Locate the cell with the specified text and output its (X, Y) center coordinate. 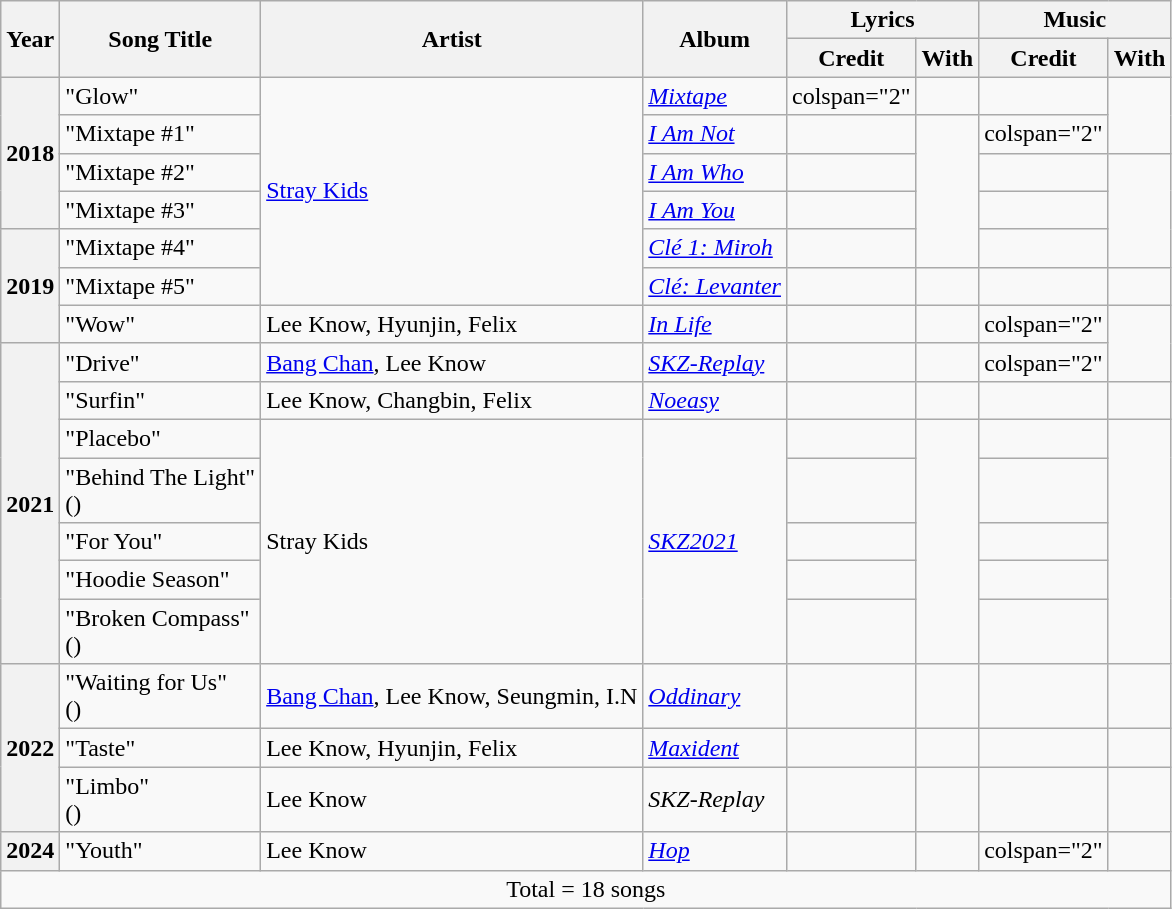
Mixtape (715, 96)
"Taste" (160, 748)
Lyrics (882, 20)
Music (1075, 20)
In Life (715, 324)
"Mixtape #3" (160, 210)
I Am Who (715, 172)
I Am Not (715, 134)
Song Title (160, 39)
"Youth" (160, 851)
"Surfin" (160, 400)
"Mixtape #1" (160, 134)
Total = 18 songs (586, 889)
2018 (30, 153)
2024 (30, 851)
Maxident (715, 748)
"Waiting for Us"() (160, 696)
Artist (452, 39)
"Mixtape #2" (160, 172)
"Placebo" (160, 438)
Album (715, 39)
"For You" (160, 542)
Noeasy (715, 400)
Bang Chan, Lee Know (452, 362)
Clé: Levanter (715, 286)
Hop (715, 851)
Clé 1: Miroh (715, 248)
2019 (30, 286)
Oddinary (715, 696)
"Limbo"() (160, 800)
"Mixtape #5" (160, 286)
"Behind The Light"() (160, 490)
Lee Know, Changbin, Felix (452, 400)
"Glow" (160, 96)
"Broken Compass"() (160, 632)
Year (30, 39)
Bang Chan, Lee Know, Seungmin, I.N (452, 696)
"Hoodie Season" (160, 580)
2021 (30, 503)
I Am You (715, 210)
"Mixtape #4" (160, 248)
"Drive" (160, 362)
2022 (30, 748)
SKZ2021 (715, 541)
"Wow" (160, 324)
